Capture the cell that displays the provided text and extract its (X, Y) central coordinate. 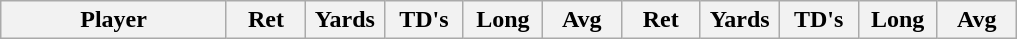
Player (114, 20)
